Search for the cell housing the specified text and yield its (x, y) center coordinate. 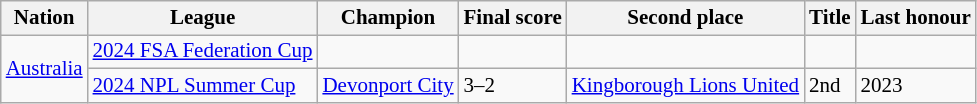
Champion (388, 18)
Last honour (916, 18)
Title (830, 18)
Nation (44, 18)
Devonport City (388, 86)
2024 FSA Federation Cup (203, 52)
3–2 (513, 86)
2024 NPL Summer Cup (203, 86)
League (203, 18)
2023 (916, 86)
Australia (44, 69)
2nd (830, 86)
Final score (513, 18)
Second place (686, 18)
Kingborough Lions United (686, 86)
